Provide the (x, y) coordinate of the cell's center where the given text is located.  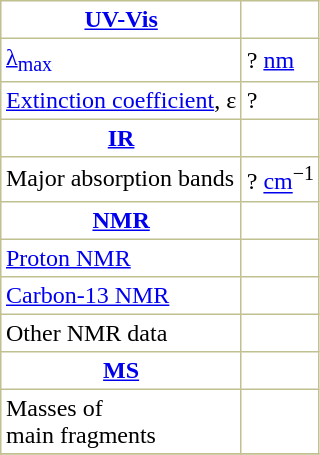
Carbon-13 NMR (122, 295)
λmax (122, 60)
? (280, 101)
Other NMR data (122, 333)
UV-Vis (122, 20)
? cm−1 (280, 179)
Major absorption bands (122, 179)
NMR (122, 220)
Proton NMR (122, 258)
Extinction coefficient, ε (122, 101)
Masses of main fragments (122, 421)
IR (122, 139)
? nm (280, 60)
MS (122, 370)
